Output the [X, Y] coordinate of the center of the cell containing the given text.  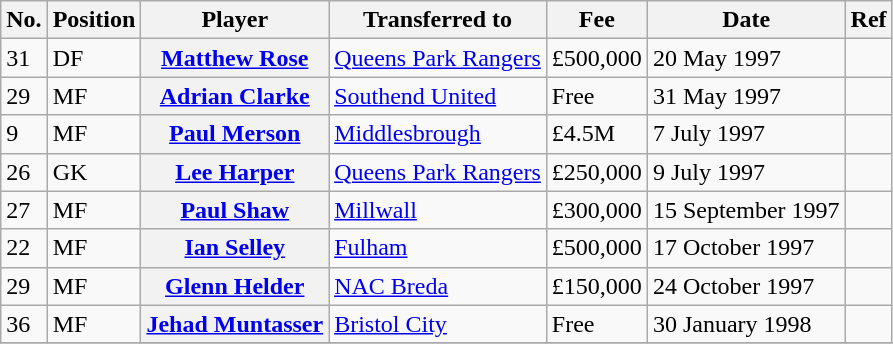
Ref [868, 20]
£4.5M [596, 134]
24 October 1997 [746, 286]
27 [24, 210]
31 [24, 58]
Matthew Rose [235, 58]
No. [24, 20]
17 October 1997 [746, 248]
£300,000 [596, 210]
Position [94, 20]
Paul Shaw [235, 210]
20 May 1997 [746, 58]
Lee Harper [235, 172]
Transferred to [438, 20]
£150,000 [596, 286]
7 July 1997 [746, 134]
Bristol City [438, 324]
Millwall [438, 210]
9 [24, 134]
9 July 1997 [746, 172]
Ian Selley [235, 248]
30 January 1998 [746, 324]
36 [24, 324]
£250,000 [596, 172]
Adrian Clarke [235, 96]
Jehad Muntasser [235, 324]
22 [24, 248]
Fee [596, 20]
Glenn Helder [235, 286]
Fulham [438, 248]
Southend United [438, 96]
Paul Merson [235, 134]
Middlesbrough [438, 134]
Date [746, 20]
15 September 1997 [746, 210]
NAC Breda [438, 286]
DF [94, 58]
31 May 1997 [746, 96]
GK [94, 172]
26 [24, 172]
Player [235, 20]
